For the text-containing cell, return its midpoint in [X, Y] coordinate format. 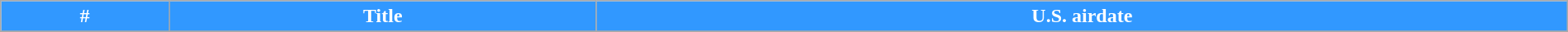
U.S. airdate [1082, 16]
# [84, 16]
Title [382, 16]
